Detect which cell encompasses the target text, then output its [x, y] center coordinate. 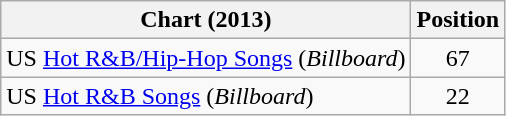
22 [458, 96]
US Hot R&B/Hip-Hop Songs (Billboard) [206, 58]
Chart (2013) [206, 20]
US Hot R&B Songs (Billboard) [206, 96]
Position [458, 20]
67 [458, 58]
